Pinpoint the cell where the given text exists, returning its [x, y] midpoint coordinate. 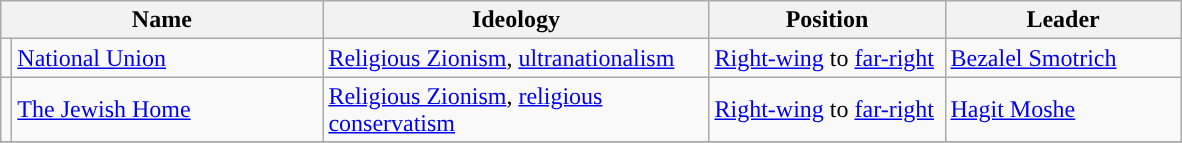
Hagit Moshe [1063, 110]
National Union [168, 58]
Bezalel Smotrich [1063, 58]
Religious Zionism, ultranationalism [516, 58]
Religious Zionism, religious conservatism [516, 110]
The Jewish Home [168, 110]
Position [827, 20]
Ideology [516, 20]
Name [162, 20]
Leader [1063, 20]
